Find where the given text appears and provide that cell's center as [x, y] coordinate. 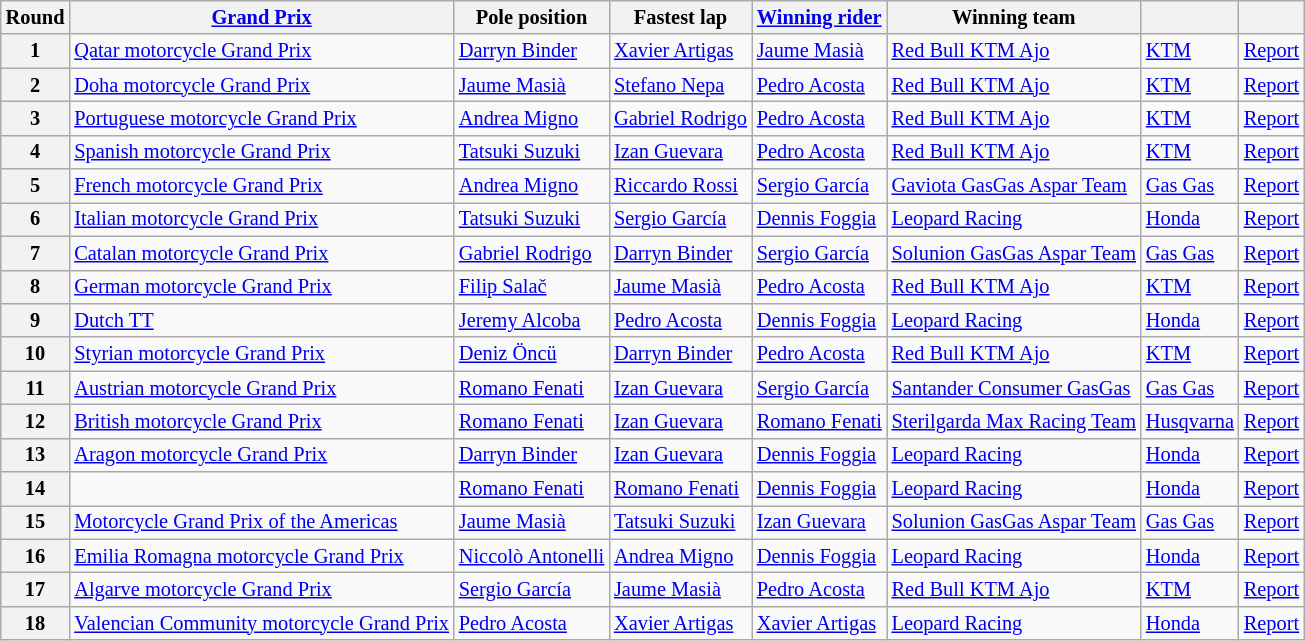
4 [36, 152]
Stefano Nepa [680, 85]
3 [36, 118]
Dutch TT [262, 320]
6 [36, 219]
French motorcycle Grand Prix [262, 186]
Motorcycle Grand Prix of the Americas [262, 522]
16 [36, 556]
Husqvarna [1190, 421]
10 [36, 354]
18 [36, 623]
Gaviota GasGas Aspar Team [1014, 186]
Styrian motorcycle Grand Prix [262, 354]
Niccolò Antonelli [532, 556]
German motorcycle Grand Prix [262, 287]
Italian motorcycle Grand Prix [262, 219]
Round [36, 17]
2 [36, 85]
5 [36, 186]
8 [36, 287]
Fastest lap [680, 17]
Catalan motorcycle Grand Prix [262, 253]
Emilia Romagna motorcycle Grand Prix [262, 556]
Filip Salač [532, 287]
Austrian motorcycle Grand Prix [262, 388]
Santander Consumer GasGas [1014, 388]
Algarve motorcycle Grand Prix [262, 589]
1 [36, 51]
Pole position [532, 17]
13 [36, 455]
17 [36, 589]
Deniz Öncü [532, 354]
Valencian Community motorcycle Grand Prix [262, 623]
Qatar motorcycle Grand Prix [262, 51]
Sterilgarda Max Racing Team [1014, 421]
11 [36, 388]
9 [36, 320]
British motorcycle Grand Prix [262, 421]
15 [36, 522]
12 [36, 421]
Spanish motorcycle Grand Prix [262, 152]
Winning team [1014, 17]
Jeremy Alcoba [532, 320]
Aragon motorcycle Grand Prix [262, 455]
Doha motorcycle Grand Prix [262, 85]
Grand Prix [262, 17]
Winning rider [820, 17]
14 [36, 489]
Portuguese motorcycle Grand Prix [262, 118]
7 [36, 253]
Riccardo Rossi [680, 186]
